From the cell containing the given text, extract its center point as [x, y] coordinate. 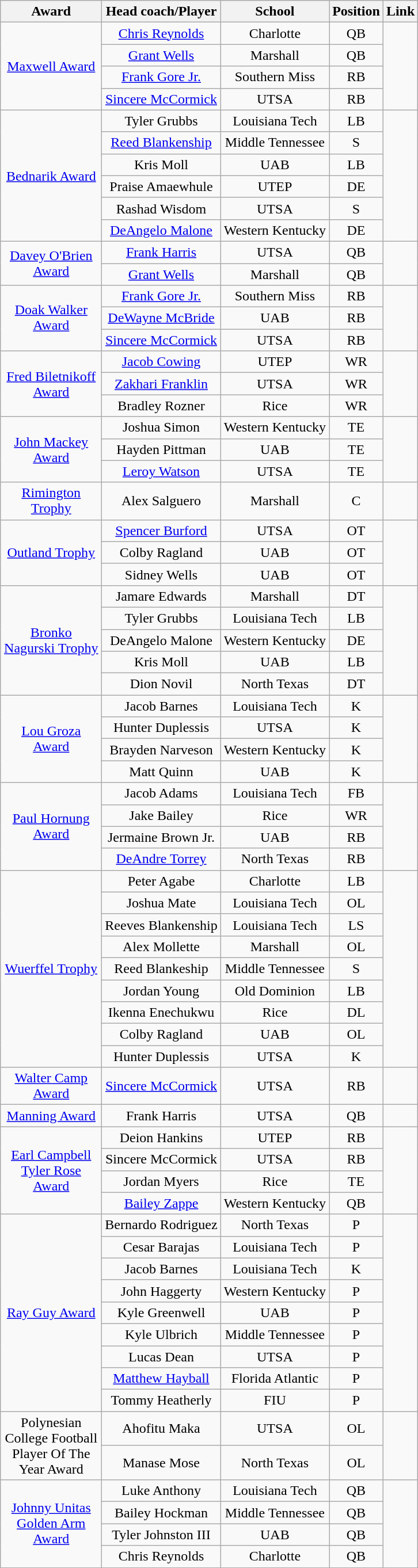
Bronko Nagurski Trophy [51, 640]
Reeves Blankenship [161, 925]
Cesar Barajas [161, 1247]
Paul Hornung Award [51, 826]
Lou Groza Award [51, 739]
Joshua Simon [161, 428]
Bradley Rozner [161, 406]
Jacob Cowing [161, 362]
Rimington Trophy [51, 501]
Ahofitu Maka [161, 1429]
Maxwell Award [51, 66]
Joshua Mate [161, 903]
Link [400, 12]
Bailey Hockman [161, 1513]
Luke Anthony [161, 1491]
Manning Award [51, 1116]
Lucas Dean [161, 1356]
Jacob Adams [161, 793]
Reed Blankeship [161, 968]
Peter Agabe [161, 881]
Wuerffel Trophy [51, 969]
School [275, 12]
Matt Quinn [161, 772]
DL [356, 1013]
John Haggerty [161, 1291]
Zakhari Franklin [161, 384]
Outland Trophy [51, 552]
Jamare Edwards [161, 596]
Jake Bailey [161, 815]
Walter Camp Award [51, 1086]
Tommy Heatherly [161, 1401]
Earl Campbell Tyler Rose Award [51, 1170]
Jermaine Brown Jr. [161, 837]
Award [51, 12]
Kyle Greenwell [161, 1313]
DeWayne McBride [161, 318]
Kyle Ulbrich [161, 1334]
Ikenna Enechukwu [161, 1013]
Head coach/Player [161, 12]
Manase Mose [161, 1463]
Dion Novil [161, 684]
Jordan Young [161, 990]
Doak Walker Award [51, 318]
John Mackey Award [51, 449]
LS [356, 925]
Alex Salguero [161, 501]
Johnny Unitas Golden Arm Award [51, 1524]
Ray Guy Award [51, 1313]
Bailey Zappe [161, 1203]
Brayden Narveson [161, 750]
Polynesian College Football Player Of The Year Award [51, 1445]
Florida Atlantic [275, 1379]
C [356, 501]
FIU [275, 1401]
Hayden Pittman [161, 449]
Deion Hankins [161, 1138]
Sidney Wells [161, 574]
DeAndre Torrey [161, 859]
Davey O'Brien Award [51, 263]
Rashad Wisdom [161, 208]
Spencer Burford [161, 531]
Leroy Watson [161, 471]
FB [356, 793]
Tyler Johnston III [161, 1535]
Fred Biletnikoff Award [51, 384]
Jordan Myers [161, 1181]
Old Dominion [275, 990]
Reed Blankenship [161, 143]
Position [356, 12]
Bednarik Award [51, 176]
Praise Amaewhule [161, 186]
Alex Mollette [161, 947]
Matthew Hayball [161, 1379]
Bernardo Rodriguez [161, 1225]
